Provide the [x, y] coordinate of the cell's center where the given text is located.  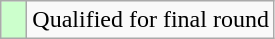
Qualified for final round [151, 20]
